For the text-containing cell, return its midpoint in (X, Y) coordinate format. 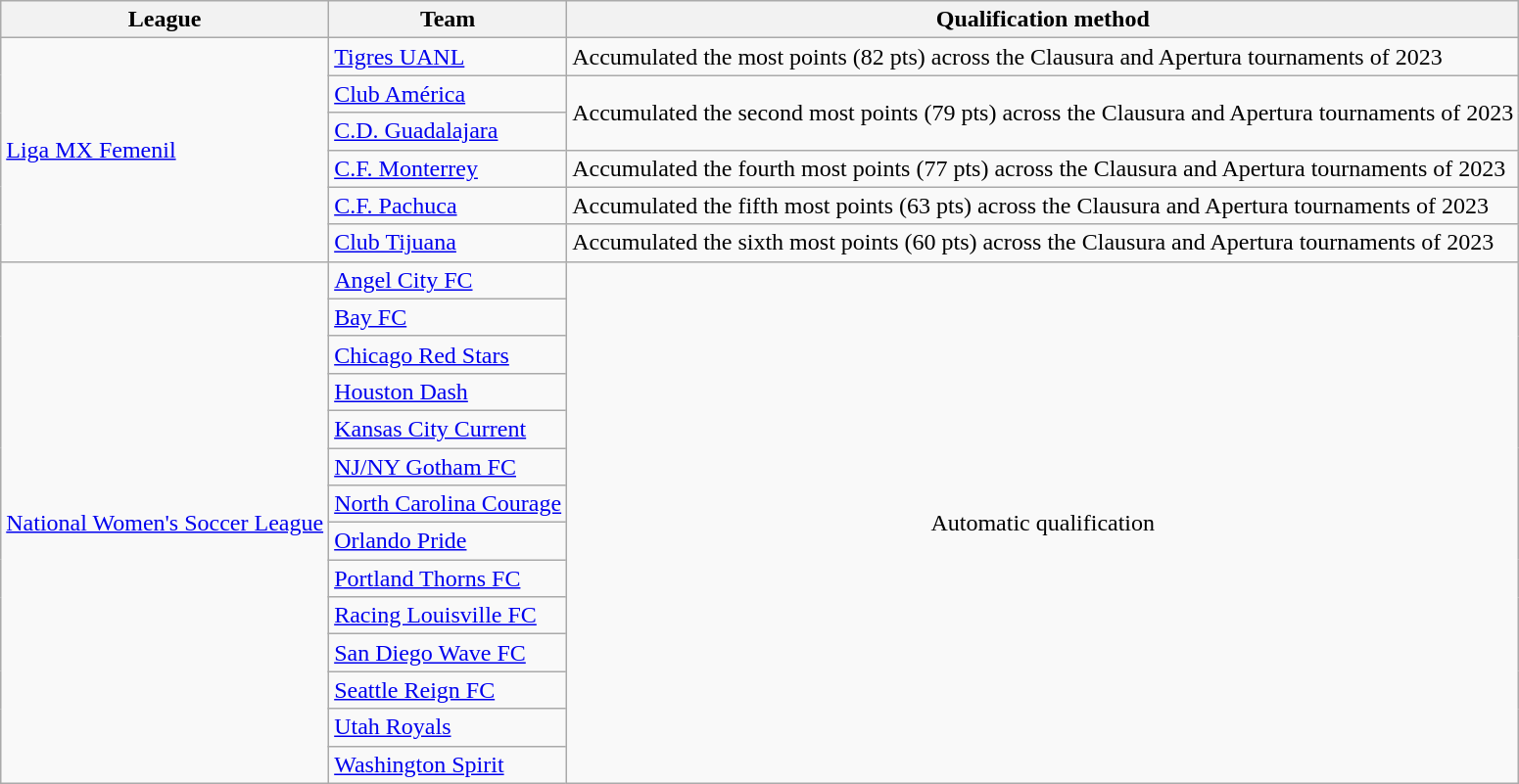
Accumulated the fourth most points (77 pts) across the Clausura and Apertura tournaments of 2023 (1043, 168)
Bay FC (449, 317)
San Diego Wave FC (449, 653)
Automatic qualification (1043, 523)
NJ/NY Gotham FC (449, 467)
Liga MX Femenil (165, 150)
Accumulated the most points (82 pts) across the Clausura and Apertura tournaments of 2023 (1043, 57)
Racing Louisville FC (449, 616)
Angel City FC (449, 280)
Club América (449, 94)
League (165, 20)
Club Tijuana (449, 243)
Accumulated the sixth most points (60 pts) across the Clausura and Apertura tournaments of 2023 (1043, 243)
Seattle Reign FC (449, 690)
Tigres UANL (449, 57)
Team (449, 20)
Portland Thorns FC (449, 578)
National Women's Soccer League (165, 523)
Chicago Red Stars (449, 354)
Utah Royals (449, 727)
C.D. Guadalajara (449, 131)
North Carolina Courage (449, 504)
Qualification method (1043, 20)
Kansas City Current (449, 429)
Accumulated the second most points (79 pts) across the Clausura and Apertura tournaments of 2023 (1043, 113)
Orlando Pride (449, 541)
Houston Dash (449, 392)
C.F. Pachuca (449, 206)
C.F. Monterrey (449, 168)
Accumulated the fifth most points (63 pts) across the Clausura and Apertura tournaments of 2023 (1043, 206)
Washington Spirit (449, 764)
